Find where the given text appears and provide that cell's center as [X, Y] coordinate. 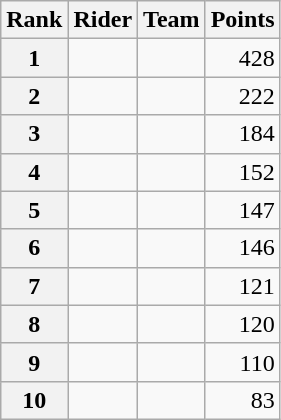
1 [34, 58]
8 [34, 324]
3 [34, 134]
146 [242, 248]
83 [242, 400]
120 [242, 324]
184 [242, 134]
110 [242, 362]
152 [242, 172]
147 [242, 210]
10 [34, 400]
7 [34, 286]
4 [34, 172]
222 [242, 96]
Rank [34, 20]
2 [34, 96]
5 [34, 210]
121 [242, 286]
Rider [103, 20]
6 [34, 248]
428 [242, 58]
Team [172, 20]
9 [34, 362]
Points [242, 20]
